Determine the (X, Y) coordinate at the center of the cell enclosing the given text.  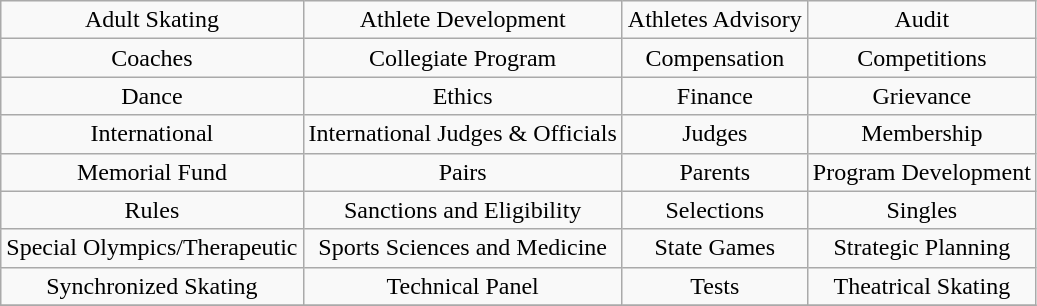
Rules (152, 210)
Technical Panel (462, 286)
International Judges & Officials (462, 134)
State Games (714, 248)
Membership (922, 134)
Audit (922, 20)
Grievance (922, 96)
Memorial Fund (152, 172)
Theatrical Skating (922, 286)
Coaches (152, 58)
Strategic Planning (922, 248)
Program Development (922, 172)
Pairs (462, 172)
Sanctions and Eligibility (462, 210)
Sports Sciences and Medicine (462, 248)
Ethics (462, 96)
Dance (152, 96)
Synchronized Skating (152, 286)
Singles (922, 210)
Judges (714, 134)
Competitions (922, 58)
Finance (714, 96)
Tests (714, 286)
Selections (714, 210)
Special Olympics/Therapeutic (152, 248)
Parents (714, 172)
International (152, 134)
Adult Skating (152, 20)
Athletes Advisory (714, 20)
Collegiate Program (462, 58)
Athlete Development (462, 20)
Compensation (714, 58)
